Capture the cell that displays the provided text and extract its [X, Y] central coordinate. 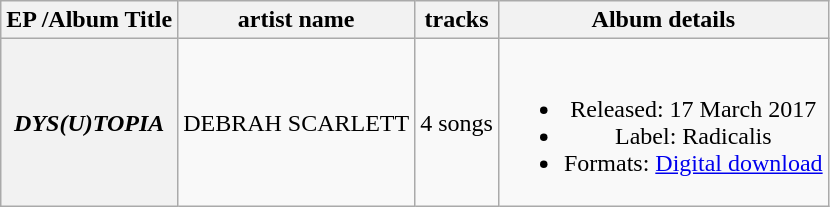
EP /Album Title [90, 20]
artist name [296, 20]
DEBRAH SCARLETT [296, 122]
Album details [663, 20]
DYS(U)TOPIA [90, 122]
tracks [457, 20]
Released: 17 March 2017Label: RadicalisFormats: Digital download [663, 122]
4 songs [457, 122]
